Scan for the cell matching the given text and deliver its [X, Y] coordinate at center. 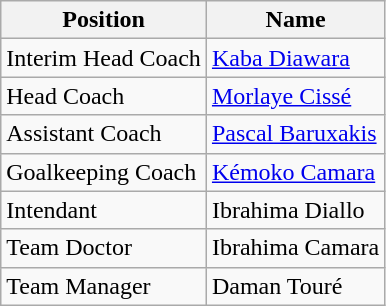
Assistant Coach [104, 134]
Head Coach [104, 96]
Kémoko Camara [295, 172]
Ibrahima Camara [295, 248]
Kaba Diawara [295, 58]
Team Manager [104, 286]
Position [104, 20]
Pascal Baruxakis [295, 134]
Daman Touré [295, 286]
Goalkeeping Coach [104, 172]
Team Doctor [104, 248]
Interim Head Coach [104, 58]
Morlaye Cissé [295, 96]
Name [295, 20]
Intendant [104, 210]
Ibrahima Diallo [295, 210]
